Extract the [X, Y] coordinate from the center of the cell holding the provided text.  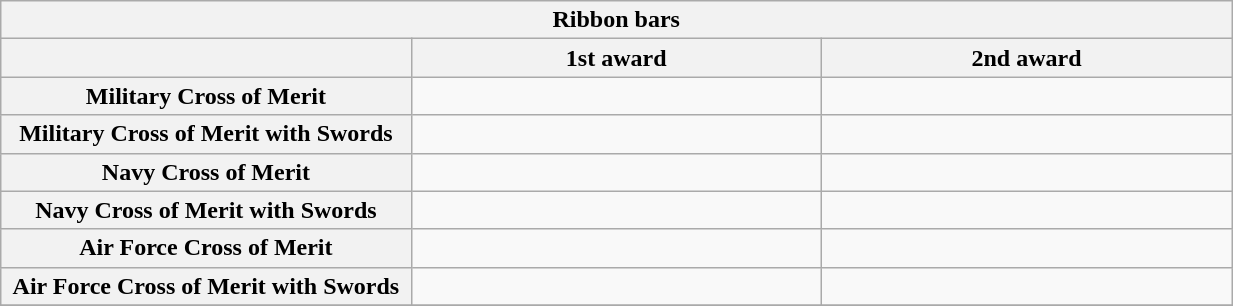
Navy Cross of Merit [206, 172]
Ribbon bars [616, 20]
2nd award [1026, 58]
Navy Cross of Merit with Swords [206, 210]
Military Cross of Merit [206, 96]
Air Force Cross of Merit [206, 248]
1st award [616, 58]
Air Force Cross of Merit with Swords [206, 286]
Military Cross of Merit with Swords [206, 134]
